For the text-containing cell, return its midpoint in [X, Y] coordinate format. 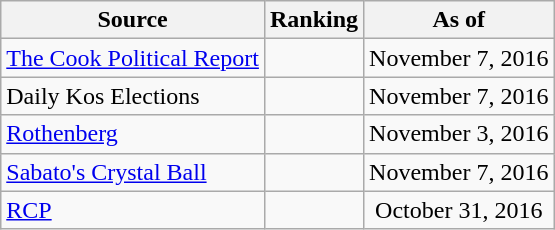
Sabato's Crystal Ball [133, 172]
Ranking [314, 20]
November 3, 2016 [459, 134]
Source [133, 20]
October 31, 2016 [459, 210]
As of [459, 20]
Daily Kos Elections [133, 96]
The Cook Political Report [133, 58]
Rothenberg [133, 134]
RCP [133, 210]
